Search for the cell housing the specified text and yield its (X, Y) center coordinate. 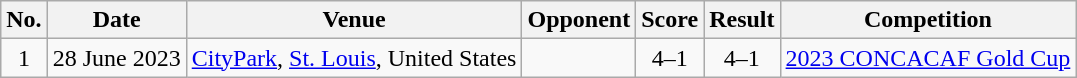
CityPark, St. Louis, United States (354, 58)
28 June 2023 (116, 58)
Competition (928, 20)
No. (24, 20)
Opponent (579, 20)
1 (24, 58)
2023 CONCACAF Gold Cup (928, 58)
Venue (354, 20)
Score (670, 20)
Date (116, 20)
Result (742, 20)
